Scan for the cell matching the given text and deliver its (X, Y) coordinate at center. 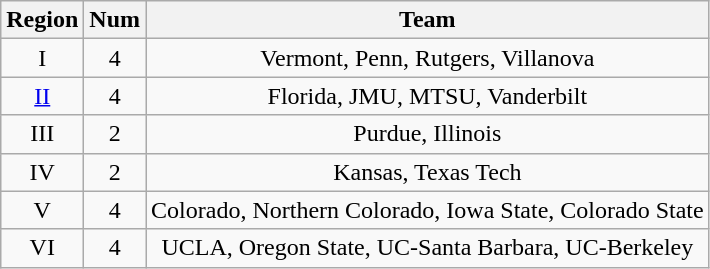
Purdue, Illinois (428, 134)
V (42, 210)
Kansas, Texas Tech (428, 172)
Vermont, Penn, Rutgers, Villanova (428, 58)
Team (428, 20)
Region (42, 20)
Florida, JMU, MTSU, Vanderbilt (428, 96)
UCLA, Oregon State, UC-Santa Barbara, UC-Berkeley (428, 248)
III (42, 134)
I (42, 58)
IV (42, 172)
II (42, 96)
Colorado, Northern Colorado, Iowa State, Colorado State (428, 210)
Num (115, 20)
VI (42, 248)
